Provide the (X, Y) coordinate of the cell's center where the given text is located.  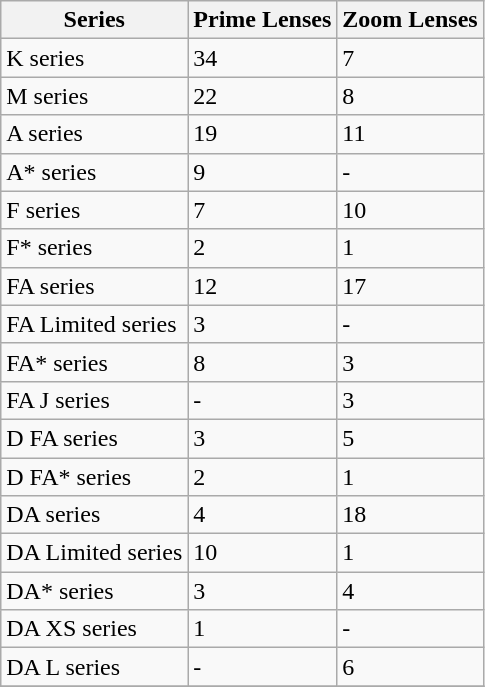
12 (262, 286)
F* series (94, 248)
11 (410, 134)
M series (94, 96)
Prime Lenses (262, 20)
DA series (94, 515)
F series (94, 210)
A series (94, 134)
FA* series (94, 362)
Series (94, 20)
DA XS series (94, 629)
DA* series (94, 591)
D FA* series (94, 477)
K series (94, 58)
22 (262, 96)
17 (410, 286)
D FA series (94, 438)
FA series (94, 286)
5 (410, 438)
DA Limited series (94, 553)
Zoom Lenses (410, 20)
A* series (94, 172)
9 (262, 172)
18 (410, 515)
FA J series (94, 400)
6 (410, 667)
DA L series (94, 667)
19 (262, 134)
34 (262, 58)
FA Limited series (94, 324)
